Determine the (x, y) coordinate at the center of the cell enclosing the given text.  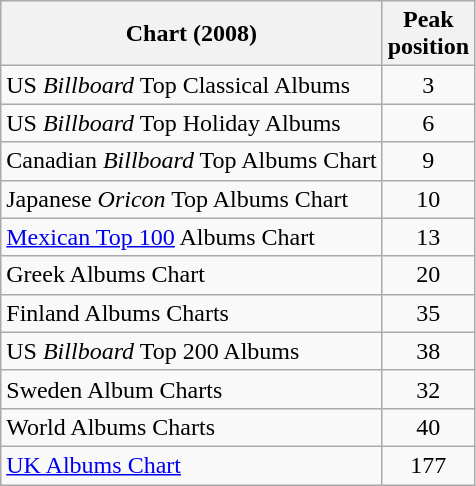
38 (428, 351)
Peakposition (428, 34)
13 (428, 237)
6 (428, 123)
177 (428, 465)
UK Albums Chart (192, 465)
US Billboard Top Holiday Albums (192, 123)
35 (428, 313)
3 (428, 85)
32 (428, 389)
Sweden Album Charts (192, 389)
Finland Albums Charts (192, 313)
Mexican Top 100 Albums Chart (192, 237)
Chart (2008) (192, 34)
Greek Albums Chart (192, 275)
9 (428, 161)
US Billboard Top Classical Albums (192, 85)
US Billboard Top 200 Albums (192, 351)
World Albums Charts (192, 427)
Japanese Oricon Top Albums Chart (192, 199)
40 (428, 427)
Canadian Billboard Top Albums Chart (192, 161)
10 (428, 199)
20 (428, 275)
